Return the (X, Y) coordinate for the center point of the cell that contains the specified text.  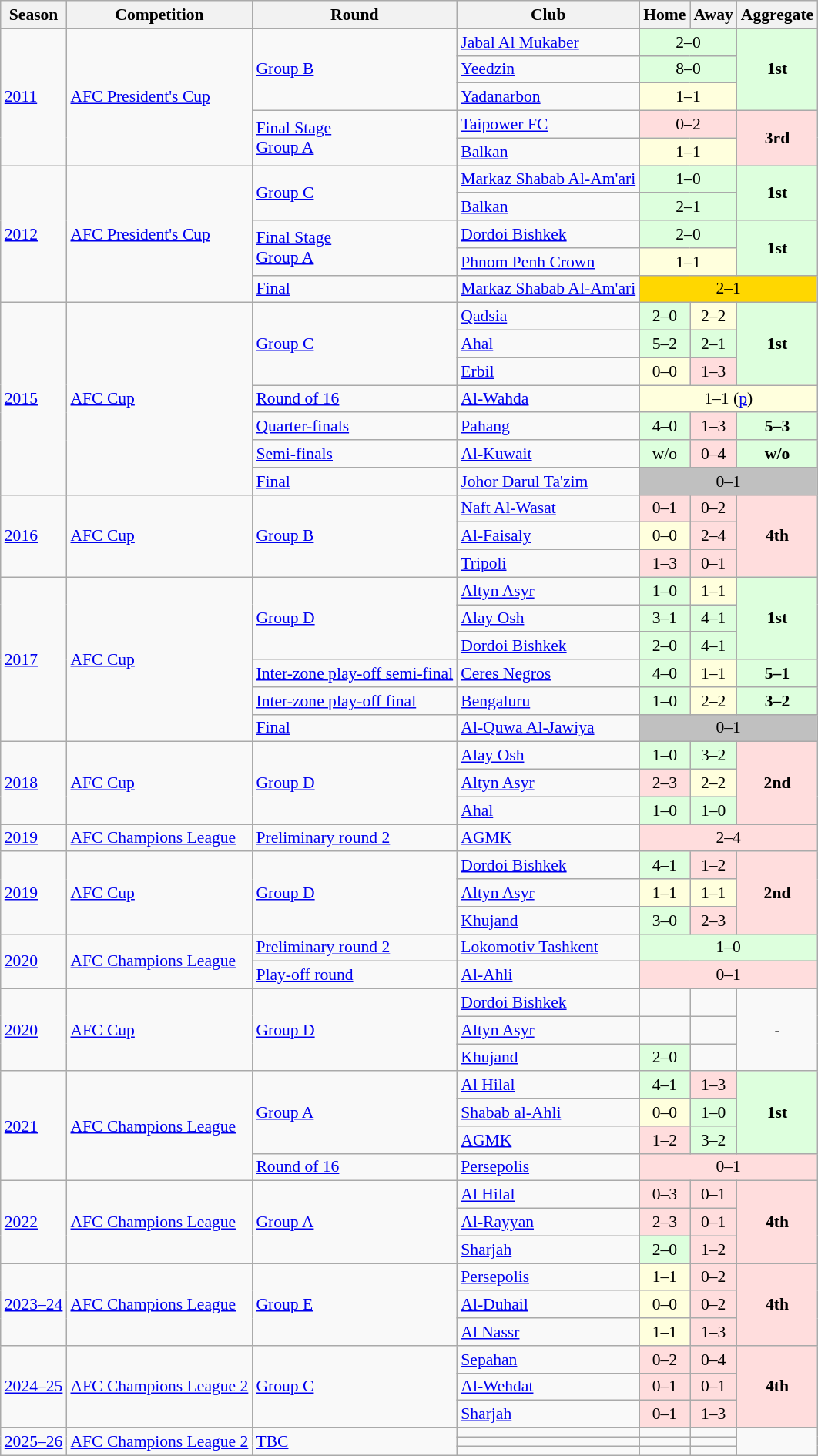
2015 (34, 399)
Yadanarbon (548, 97)
5–1 (777, 673)
Semi-finals (354, 454)
Inter-zone play-off semi-final (354, 673)
Erbil (548, 371)
Johor Darul Ta'zim (548, 481)
Phnom Penh Crown (548, 262)
Quarter-finals (354, 427)
Play-off round (354, 975)
2017 (34, 659)
Away (713, 15)
Taipower FC (548, 125)
2012 (34, 234)
Jabal Al Mukaber (548, 42)
2025–26 (34, 1442)
Al-Wehdat (548, 1387)
2011 (34, 97)
Ceres Negros (548, 673)
Season (34, 15)
Aggregate (777, 15)
Tripoli (548, 564)
Al-Kuwait (548, 454)
5–2 (664, 344)
Pahang (548, 427)
2016 (34, 536)
3–0 (664, 921)
Round (354, 15)
Al-Ahli (548, 975)
Shabab al-Ahli (548, 1112)
Al Nassr (548, 1332)
- (777, 1031)
Al-Faisaly (548, 536)
Inter-zone play-off final (354, 701)
Sepahan (548, 1360)
Club (548, 15)
Naft Al-Wasat (548, 508)
Qadsia (548, 317)
Group E (354, 1305)
1–1 (p) (729, 399)
2018 (34, 783)
3–1 (664, 619)
Home (664, 15)
2023–24 (34, 1305)
3rd (777, 139)
Al-Duhail (548, 1305)
0–3 (664, 1195)
Competition (159, 15)
2024–25 (34, 1387)
2022 (34, 1222)
8–0 (689, 69)
Bengaluru (548, 701)
5–3 (777, 427)
Al-Wahda (548, 399)
Yeedzin (548, 69)
Lokomotiv Tashkent (548, 948)
Al-Rayyan (548, 1223)
2021 (34, 1126)
Al-Quwa Al-Jawiya (548, 728)
TBC (354, 1442)
